Return (X, Y) of the center of cell containing provided text 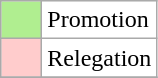
Relegation (100, 58)
Promotion (100, 20)
